Extract the [x, y] coordinate from the center of the cell holding the provided text.  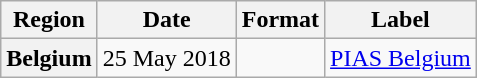
Date [166, 20]
Belgium [49, 58]
25 May 2018 [166, 58]
Region [49, 20]
Format [280, 20]
Label [401, 20]
PIAS Belgium [401, 58]
